Detect which cell encompasses the target text, then output its [x, y] center coordinate. 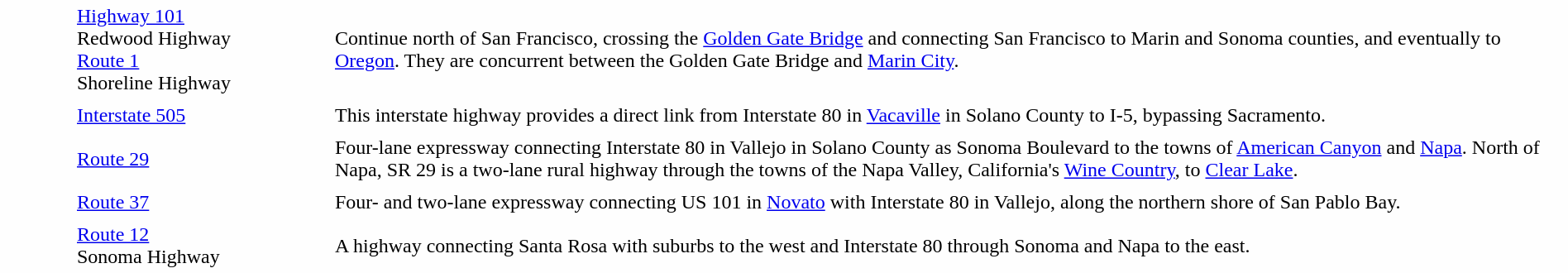
Highway 101Redwood HighwayRoute 1Shoreline Highway [201, 50]
This interstate highway provides a direct link from Interstate 80 in Vacaville in Solano County to I-5, bypassing Sacramento. [949, 116]
A highway connecting Santa Rosa with suburbs to the west and Interstate 80 through Sonoma and Napa to the east. [949, 246]
Route 29 [201, 159]
Route 12Sonoma Highway [201, 246]
Four- and two-lane expressway connecting US 101 in Novato with Interstate 80 in Vallejo, along the northern shore of San Pablo Bay. [949, 202]
Route 37 [201, 202]
Interstate 505 [201, 116]
